Output the (X, Y) coordinate of the center of the cell containing the given text.  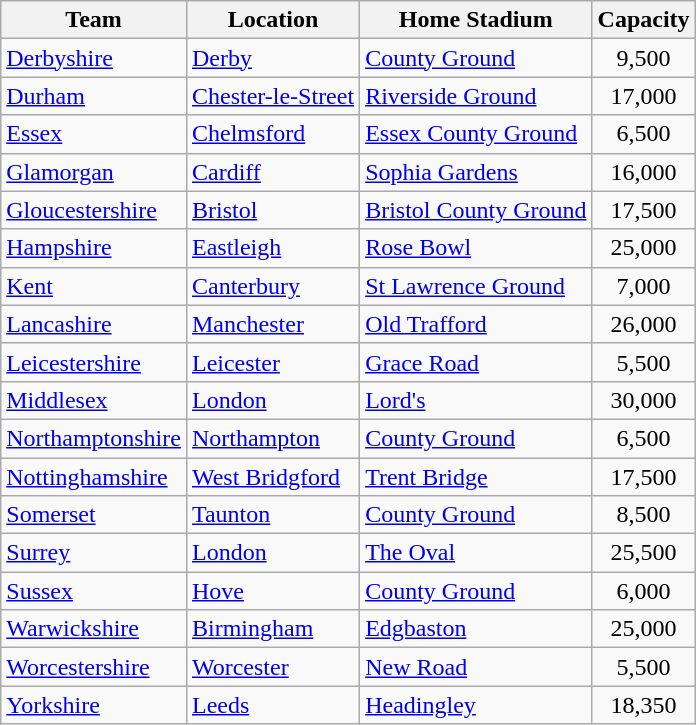
Eastleigh (272, 248)
Location (272, 20)
9,500 (644, 58)
Chester-le-Street (272, 96)
Birmingham (272, 629)
St Lawrence Ground (476, 286)
Surrey (94, 553)
Gloucestershire (94, 210)
Middlesex (94, 400)
Warwickshire (94, 629)
Taunton (272, 515)
18,350 (644, 705)
Leeds (272, 705)
New Road (476, 667)
The Oval (476, 553)
Durham (94, 96)
25,500 (644, 553)
Trent Bridge (476, 477)
Northampton (272, 438)
Essex County Ground (476, 134)
Northamptonshire (94, 438)
Edgbaston (476, 629)
Home Stadium (476, 20)
Old Trafford (476, 324)
Team (94, 20)
Headingley (476, 705)
Yorkshire (94, 705)
Sussex (94, 591)
Rose Bowl (476, 248)
Grace Road (476, 362)
Leicestershire (94, 362)
7,000 (644, 286)
Hove (272, 591)
6,000 (644, 591)
Cardiff (272, 172)
Hampshire (94, 248)
Kent (94, 286)
Lord's (476, 400)
16,000 (644, 172)
Riverside Ground (476, 96)
Capacity (644, 20)
Canterbury (272, 286)
Chelmsford (272, 134)
Sophia Gardens (476, 172)
Nottinghamshire (94, 477)
Worcester (272, 667)
Worcestershire (94, 667)
17,000 (644, 96)
Derbyshire (94, 58)
8,500 (644, 515)
Bristol County Ground (476, 210)
Lancashire (94, 324)
Glamorgan (94, 172)
Essex (94, 134)
Somerset (94, 515)
Bristol (272, 210)
West Bridgford (272, 477)
Derby (272, 58)
Leicester (272, 362)
30,000 (644, 400)
26,000 (644, 324)
Manchester (272, 324)
